Search for the cell housing the specified text and yield its (x, y) center coordinate. 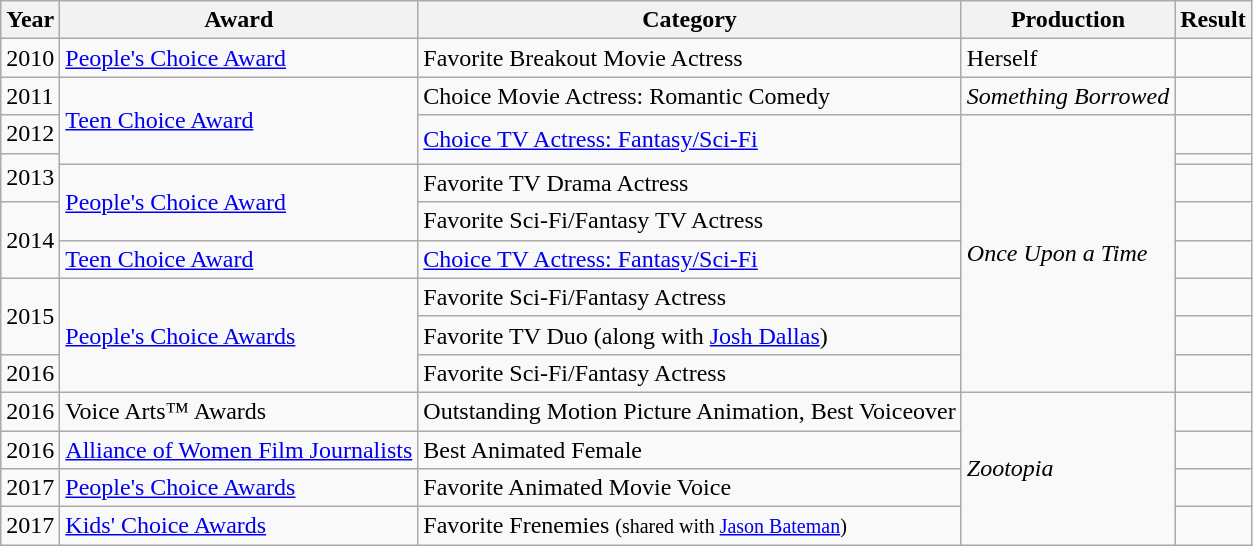
2011 (30, 96)
Category (690, 20)
Favorite TV Drama Actress (690, 183)
Herself (1068, 58)
Favorite Frenemies (shared with Jason Bateman) (690, 526)
Choice Movie Actress: Romantic Comedy (690, 96)
2010 (30, 58)
Voice Arts™ Awards (239, 411)
Something Borrowed (1068, 96)
2013 (30, 178)
2015 (30, 316)
Result (1213, 20)
Favorite Sci-Fi/Fantasy TV Actress (690, 221)
2014 (30, 240)
Production (1068, 20)
Award (239, 20)
2012 (30, 134)
Favorite Animated Movie Voice (690, 488)
Zootopia (1068, 468)
Outstanding Motion Picture Animation, Best Voiceover (690, 411)
Year (30, 20)
Kids' Choice Awards (239, 526)
Favorite Breakout Movie Actress (690, 58)
Favorite TV Duo (along with Josh Dallas) (690, 335)
Alliance of Women Film Journalists (239, 449)
Best Animated Female (690, 449)
Once Upon a Time (1068, 254)
